Identify which cell holds the provided text, then report its (X, Y) central coordinate. 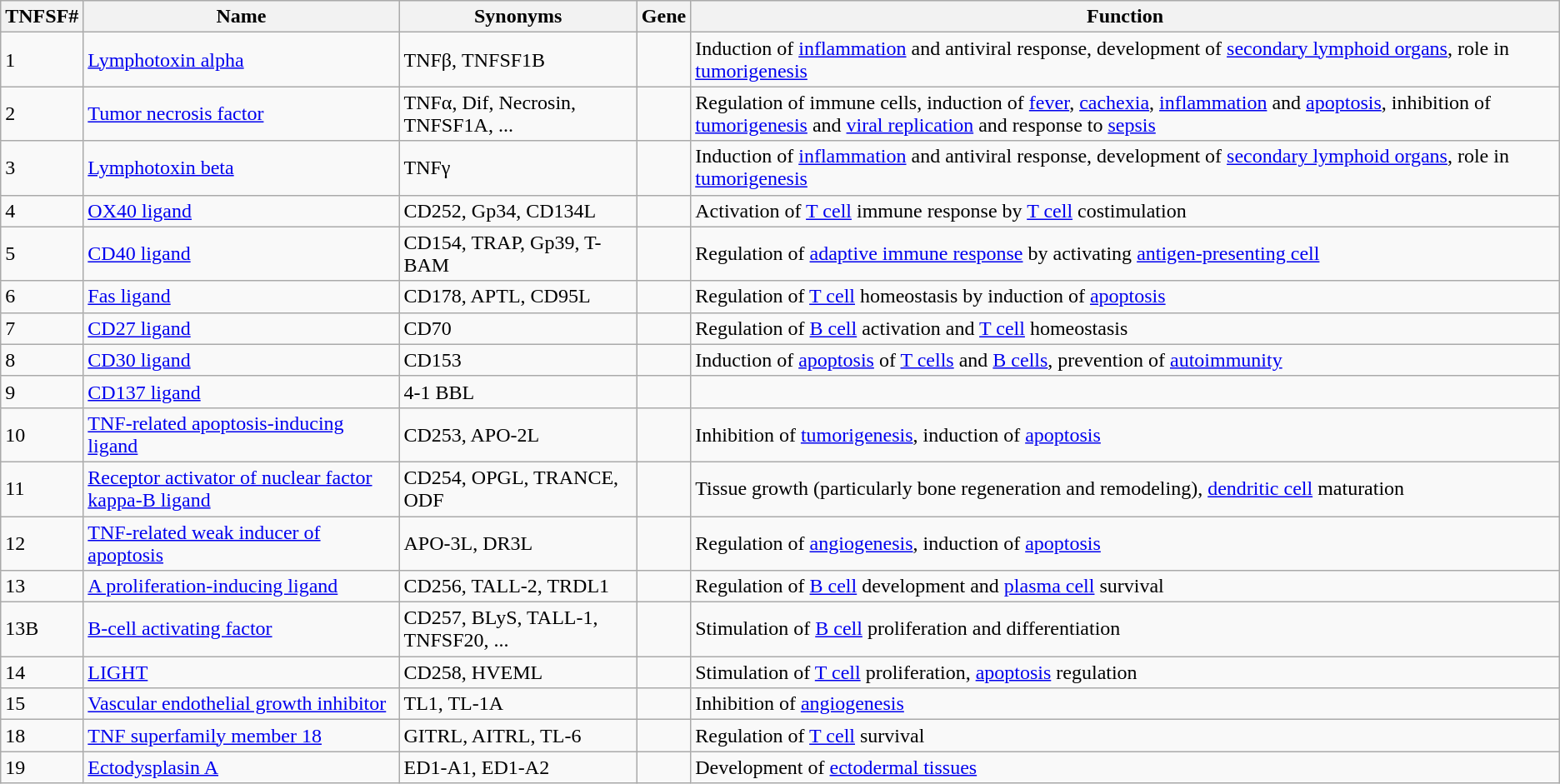
9 (42, 392)
Induction of apoptosis of T cells and B cells, prevention of autoimmunity (1125, 360)
Lymphotoxin alpha (242, 60)
8 (42, 360)
TNF-related weak inducer of apoptosis (242, 543)
Receptor activator of nuclear factor kappa-Β ligand (242, 488)
TNF superfamily member 18 (242, 736)
CD257, BLyS, TALL-1, TNFSF20, ... (518, 630)
6 (42, 297)
CD70 (518, 328)
Development of ectodermal tissues (1125, 767)
OX40 ligand (242, 211)
Vascular endothelial growth inhibitor (242, 704)
Stimulation of B cell proliferation and differentiation (1125, 630)
3 (42, 168)
Name (242, 17)
A proliferation-inducing ligand (242, 587)
15 (42, 704)
B-cell activating factor (242, 630)
TNFSF# (42, 17)
CD137 ligand (242, 392)
12 (42, 543)
Lymphotoxin beta (242, 168)
Function (1125, 17)
CD256, TALL-2, TRDL1 (518, 587)
LIGHT (242, 672)
CD178, APTL, CD95L (518, 297)
ED1-A1, ED1-A2 (518, 767)
10 (42, 435)
CD27 ligand (242, 328)
Activation of T cell immune response by T cell costimulation (1125, 211)
TNF-related apoptosis-inducing ligand (242, 435)
14 (42, 672)
5 (42, 253)
CD258, HVEML (518, 672)
11 (42, 488)
19 (42, 767)
Regulation of B cell activation and T cell homeostasis (1125, 328)
GITRL, AITRL, TL-6 (518, 736)
APO-3L, DR3L (518, 543)
Synonyms (518, 17)
TNFα, Dif, Necrosin, TNFSF1A, ... (518, 113)
Fas ligand (242, 297)
CD253, APO-2L (518, 435)
7 (42, 328)
Regulation of adaptive immune response by activating antigen-presenting cell (1125, 253)
Tumor necrosis factor (242, 113)
CD40 ligand (242, 253)
Regulation of B cell development and plasma cell survival (1125, 587)
CD153 (518, 360)
CD154, TRAP, Gp39, T-BAM (518, 253)
Inhibition of angiogenesis (1125, 704)
CD254, OPGL, TRANCE, ODF (518, 488)
Stimulation of T cell proliferation, apoptosis regulation (1125, 672)
Ectodysplasin A (242, 767)
4-1 BBL (518, 392)
Gene (663, 17)
13B (42, 630)
Regulation of T cell survival (1125, 736)
1 (42, 60)
Regulation of angiogenesis, induction of apoptosis (1125, 543)
18 (42, 736)
CD30 ligand (242, 360)
TNFγ (518, 168)
13 (42, 587)
4 (42, 211)
Regulation of T cell homeostasis by induction of apoptosis (1125, 297)
TNFβ, TNFSF1B (518, 60)
Tissue growth (particularly bone regeneration and remodeling), dendritic cell maturation (1125, 488)
Inhibition of tumorigenesis, induction of apoptosis (1125, 435)
2 (42, 113)
CD252, Gp34, CD134L (518, 211)
TL1, TL-1A (518, 704)
